From the cell containing the given text, extract its center point as (X, Y) coordinate. 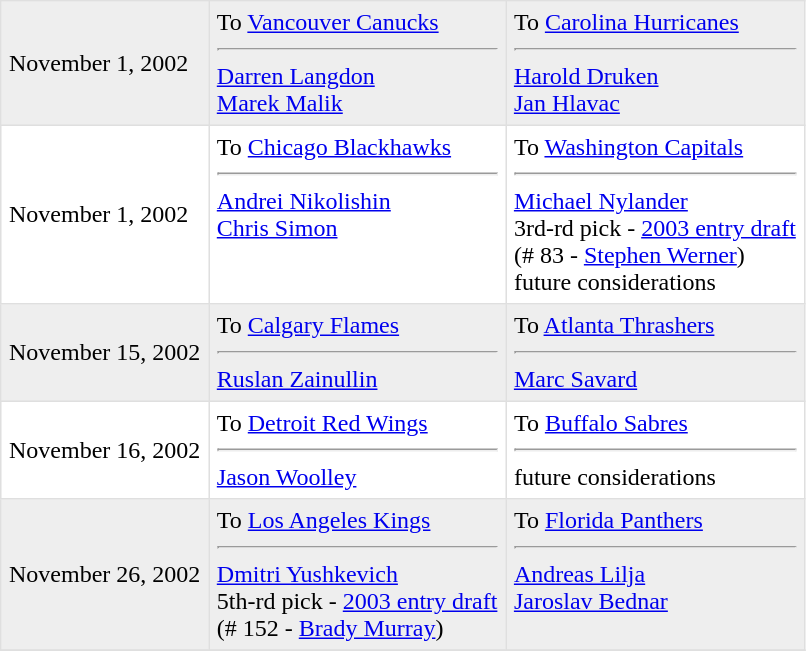
To Carolina HurricanesHarold DrukenJan Hlavac (655, 63)
To Vancouver CanucksDarren LangdonMarek Malik (358, 63)
November 26, 2002 (105, 575)
November 15, 2002 (105, 353)
To Buffalo Sabresfuture considerations (655, 450)
To Florida PanthersAndreas LiljaJaroslav Bednar (655, 575)
To Detroit Red WingsJason Woolley (358, 450)
To Atlanta ThrashersMarc Savard (655, 353)
To Calgary FlamesRuslan Zainullin (358, 353)
To Chicago BlackhawksAndrei NikolishinChris Simon (358, 214)
To Los Angeles KingsDmitri Yushkevich5th-rd pick - 2003 entry draft(# 152 - Brady Murray) (358, 575)
November 16, 2002 (105, 450)
To Washington CapitalsMichael Nylander3rd-rd pick - 2003 entry draft(# 83 - Stephen Werner)future considerations (655, 214)
